Pinpoint the cell where the given text exists, returning its [x, y] midpoint coordinate. 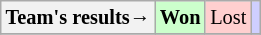
Lost [228, 17]
Team's results→ [78, 17]
Won [180, 17]
